Scan for the cell matching the given text and deliver its (X, Y) coordinate at center. 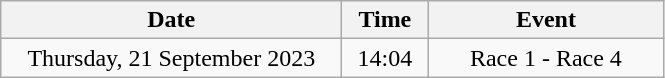
Thursday, 21 September 2023 (172, 58)
Time (385, 20)
14:04 (385, 58)
Race 1 - Race 4 (546, 58)
Date (172, 20)
Event (546, 20)
